Locate the cell with the specified text and output its (x, y) center coordinate. 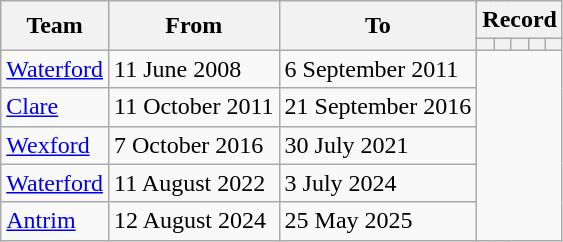
3 July 2024 (378, 183)
7 October 2016 (194, 145)
25 May 2025 (378, 221)
Clare (55, 107)
Wexford (55, 145)
Record (520, 20)
11 June 2008 (194, 69)
6 September 2011 (378, 69)
30 July 2021 (378, 145)
Antrim (55, 221)
Team (55, 26)
From (194, 26)
11 October 2011 (194, 107)
11 August 2022 (194, 183)
To (378, 26)
12 August 2024 (194, 221)
21 September 2016 (378, 107)
